Output the [X, Y] coordinate of the center of the cell containing the given text.  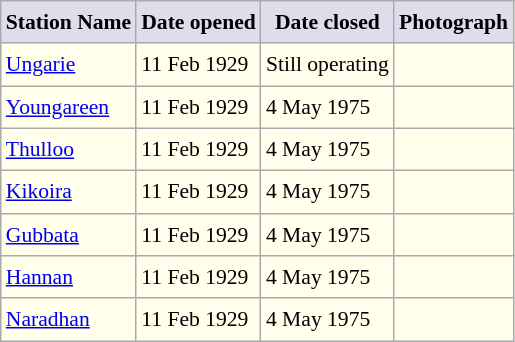
Youngareen [68, 108]
Kikoira [68, 192]
Hannan [68, 278]
Still operating [328, 66]
Photograph [454, 22]
Ungarie [68, 66]
Gubbata [68, 236]
Thulloo [68, 150]
Station Name [68, 22]
Naradhan [68, 320]
Date opened [198, 22]
Date closed [328, 22]
